Search for the cell housing the specified text and yield its [X, Y] center coordinate. 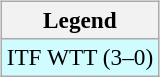
ITF WTT (3–0) [80, 57]
Legend [80, 20]
